Determine the [X, Y] coordinate at the center of the cell enclosing the given text.  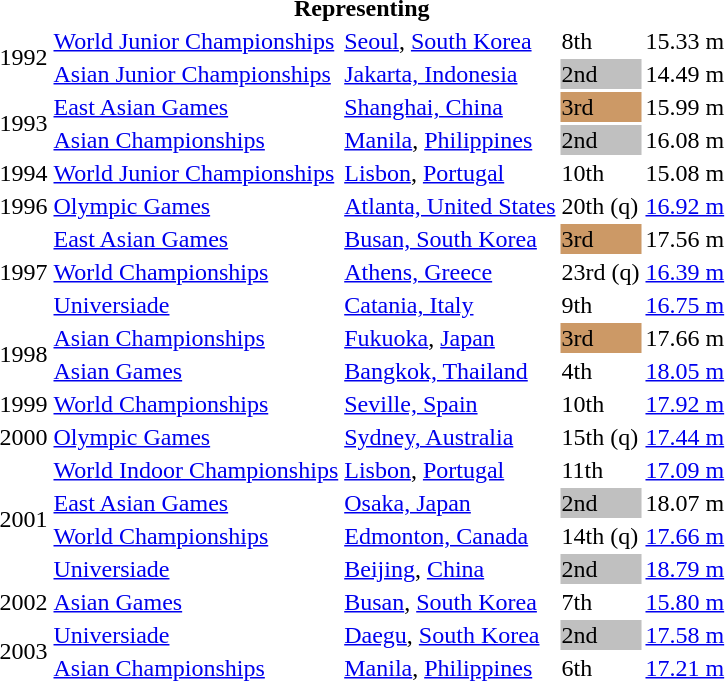
14th (q) [600, 536]
23rd (q) [600, 272]
Seville, Spain [450, 404]
Daegu, South Korea [450, 635]
Atlanta, United States [450, 206]
11th [600, 470]
Osaka, Japan [450, 503]
Manila, Philippines [450, 140]
4th [600, 371]
7th [600, 602]
Bangkok, Thailand [450, 371]
15th (q) [600, 437]
8th [600, 41]
Catania, Italy [450, 305]
Shanghai, China [450, 107]
Sydney, Australia [450, 437]
Beijing, China [450, 569]
9th [600, 305]
Asian Junior Championships [196, 74]
Seoul, South Korea [450, 41]
Edmonton, Canada [450, 536]
Fukuoka, Japan [450, 338]
World Indoor Championships [196, 470]
20th (q) [600, 206]
Athens, Greece [450, 272]
Jakarta, Indonesia [450, 74]
